Locate the cell with the specified text and output its (X, Y) center coordinate. 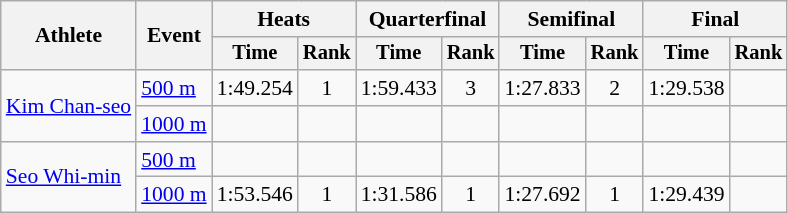
3 (471, 88)
1:53.546 (255, 195)
1:49.254 (255, 88)
Event (174, 36)
Final (715, 19)
Kim Chan-seo (68, 106)
Semifinal (571, 19)
Athlete (68, 36)
1:27.692 (542, 195)
1:29.439 (686, 195)
1:59.433 (399, 88)
1:31.586 (399, 195)
Heats (284, 19)
Seo Whi-min (68, 178)
1:27.833 (542, 88)
1:29.538 (686, 88)
2 (615, 88)
Quarterfinal (428, 19)
